Detect which cell encompasses the target text, then output its (x, y) center coordinate. 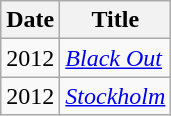
Title (116, 20)
Date (30, 20)
Black Out (116, 58)
Stockholm (116, 96)
